Determine the (x, y) coordinate at the center of the cell enclosing the given text.  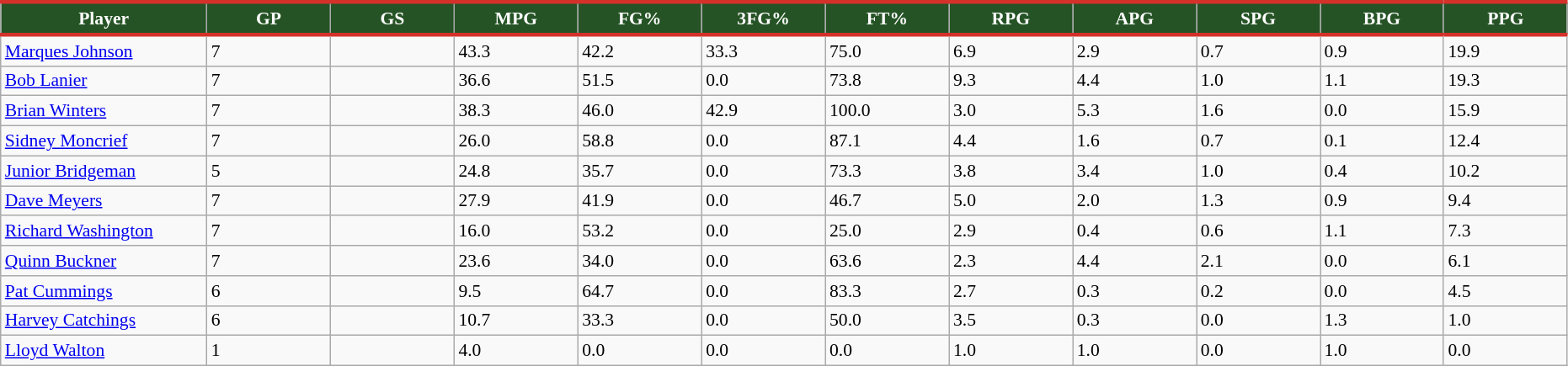
19.3 (1506, 81)
Pat Cummings (104, 291)
10.7 (515, 321)
51.5 (640, 81)
3FG% (763, 19)
46.0 (640, 111)
3.5 (1011, 321)
87.1 (888, 141)
0.1 (1383, 141)
2.0 (1135, 201)
Quinn Buckner (104, 261)
43.3 (515, 50)
7.3 (1506, 231)
Brian Winters (104, 111)
34.0 (640, 261)
53.2 (640, 231)
RPG (1011, 19)
4.0 (515, 351)
Player (104, 19)
41.9 (640, 201)
2.1 (1258, 261)
Bob Lanier (104, 81)
64.7 (640, 291)
APG (1135, 19)
6.9 (1011, 50)
GP (269, 19)
9.3 (1011, 81)
24.8 (515, 171)
73.3 (888, 171)
0.2 (1258, 291)
SPG (1258, 19)
2.3 (1011, 261)
73.8 (888, 81)
BPG (1383, 19)
35.7 (640, 171)
PPG (1506, 19)
2.7 (1011, 291)
63.6 (888, 261)
19.9 (1506, 50)
MPG (515, 19)
12.4 (1506, 141)
0.6 (1258, 231)
15.9 (1506, 111)
9.5 (515, 291)
Richard Washington (104, 231)
Lloyd Walton (104, 351)
FG% (640, 19)
83.3 (888, 291)
9.4 (1506, 201)
50.0 (888, 321)
58.8 (640, 141)
42.9 (763, 111)
Junior Bridgeman (104, 171)
100.0 (888, 111)
75.0 (888, 50)
Dave Meyers (104, 201)
3.8 (1011, 171)
36.6 (515, 81)
4.5 (1506, 291)
23.6 (515, 261)
Sidney Moncrief (104, 141)
5 (269, 171)
27.9 (515, 201)
FT% (888, 19)
42.2 (640, 50)
25.0 (888, 231)
46.7 (888, 201)
6.1 (1506, 261)
10.2 (1506, 171)
16.0 (515, 231)
26.0 (515, 141)
5.3 (1135, 111)
5.0 (1011, 201)
3.4 (1135, 171)
3.0 (1011, 111)
Marques Johnson (104, 50)
GS (392, 19)
38.3 (515, 111)
1 (269, 351)
Harvey Catchings (104, 321)
